Return (x, y) of the center of cell containing provided text 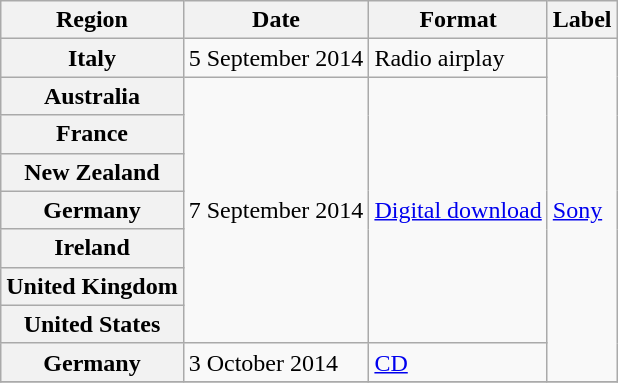
5 September 2014 (276, 58)
Region (92, 20)
Label (582, 20)
CD (458, 362)
New Zealand (92, 172)
Digital download (458, 210)
Sony (582, 210)
3 October 2014 (276, 362)
United States (92, 324)
United Kingdom (92, 286)
7 September 2014 (276, 210)
Italy (92, 58)
France (92, 134)
Australia (92, 96)
Radio airplay (458, 58)
Format (458, 20)
Date (276, 20)
Ireland (92, 248)
